Return (X, Y) of the center of cell containing provided text 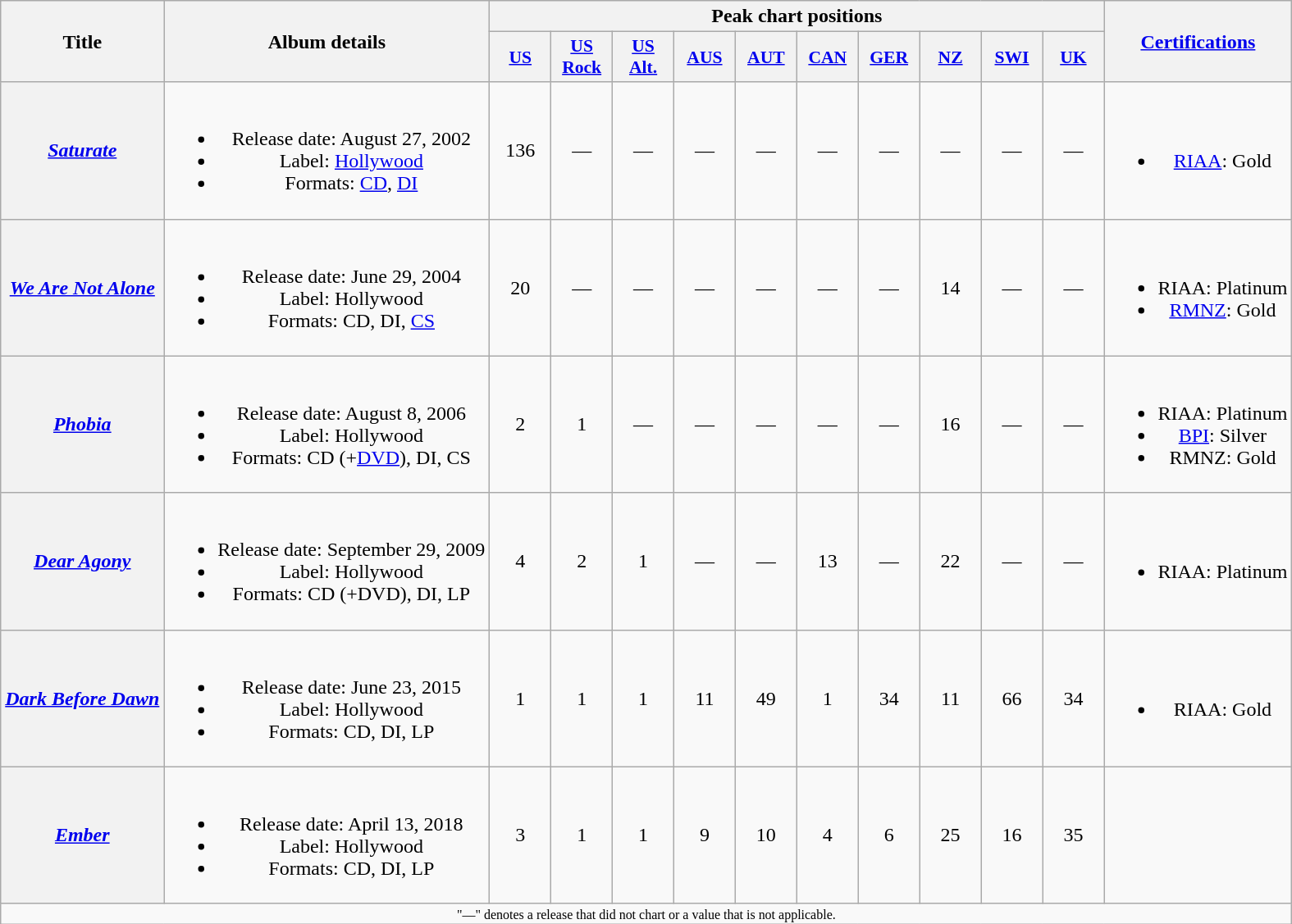
Dear Agony (82, 561)
Ember (82, 835)
AUS (705, 57)
Saturate (82, 151)
Album details (326, 41)
GER (889, 57)
Title (82, 41)
10 (766, 835)
RIAA: PlatinumBPI: SilverRMNZ: Gold (1198, 425)
NZ (950, 57)
Peak chart positions (797, 16)
20 (520, 287)
3 (520, 835)
25 (950, 835)
SWI (1012, 57)
Release date: September 29, 2009Label: HollywoodFormats: CD (+DVD), DI, LP (326, 561)
66 (1012, 699)
Dark Before Dawn (82, 699)
136 (520, 151)
USAlt. (643, 57)
Phobia (82, 425)
Release date: April 13, 2018Label: HollywoodFormats: CD, DI, LP (326, 835)
We Are Not Alone (82, 287)
Release date: June 29, 2004Label: HollywoodFormats: CD, DI, CS (326, 287)
Release date: June 23, 2015Label: HollywoodFormats: CD, DI, LP (326, 699)
US (520, 57)
49 (766, 699)
14 (950, 287)
Certifications (1198, 41)
9 (705, 835)
13 (827, 561)
Release date: August 27, 2002Label: HollywoodFormats: CD, DI (326, 151)
RIAA: PlatinumRMNZ: Gold (1198, 287)
US Rock (582, 57)
"—" denotes a release that did not chart or a value that is not applicable. (646, 913)
UK (1073, 57)
RIAA: Platinum (1198, 561)
CAN (827, 57)
22 (950, 561)
AUT (766, 57)
Release date: August 8, 2006Label: HollywoodFormats: CD (+DVD), DI, CS (326, 425)
6 (889, 835)
35 (1073, 835)
